Identify which cell holds the provided text, then report its (X, Y) central coordinate. 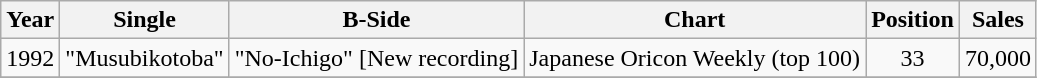
33 (913, 58)
1992 (30, 58)
B-Side (376, 20)
Japanese Oricon Weekly (top 100) (695, 58)
70,000 (998, 58)
"No-Ichigo" [New recording] (376, 58)
Chart (695, 20)
Sales (998, 20)
Year (30, 20)
Single (144, 20)
Position (913, 20)
"Musubikotoba" (144, 58)
